Identify which cell holds the provided text, then report its [X, Y] central coordinate. 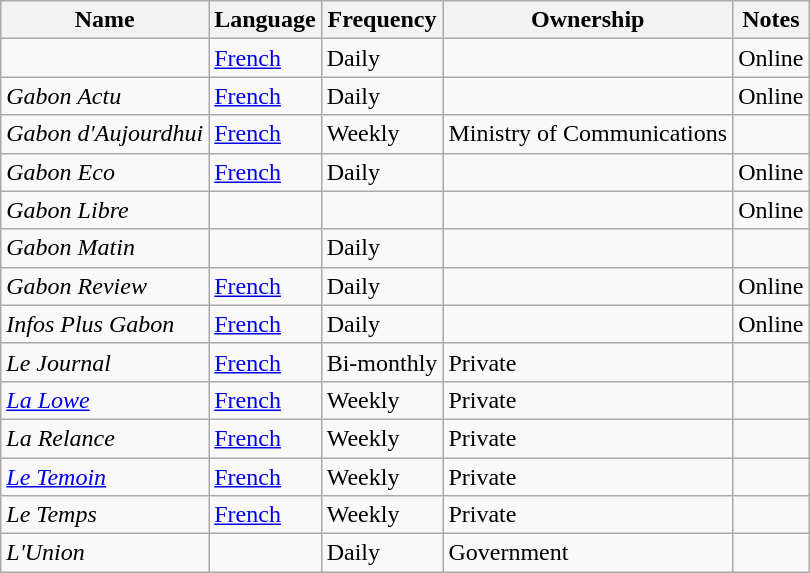
Le Temoin [105, 477]
La Lowe [105, 400]
Government [588, 553]
Gabon Libre [105, 210]
Gabon Matin [105, 248]
Le Temps [105, 515]
Bi-monthly [382, 362]
Name [105, 20]
Le Journal [105, 362]
Frequency [382, 20]
Ownership [588, 20]
Gabon d'Aujourdhui [105, 134]
Ministry of Communications [588, 134]
Gabon Actu [105, 96]
Notes [771, 20]
Gabon Review [105, 286]
La Relance [105, 438]
Infos Plus Gabon [105, 324]
Gabon Eco [105, 172]
Language [265, 20]
L'Union [105, 553]
